Extract the [x, y] coordinate from the center of the cell holding the provided text.  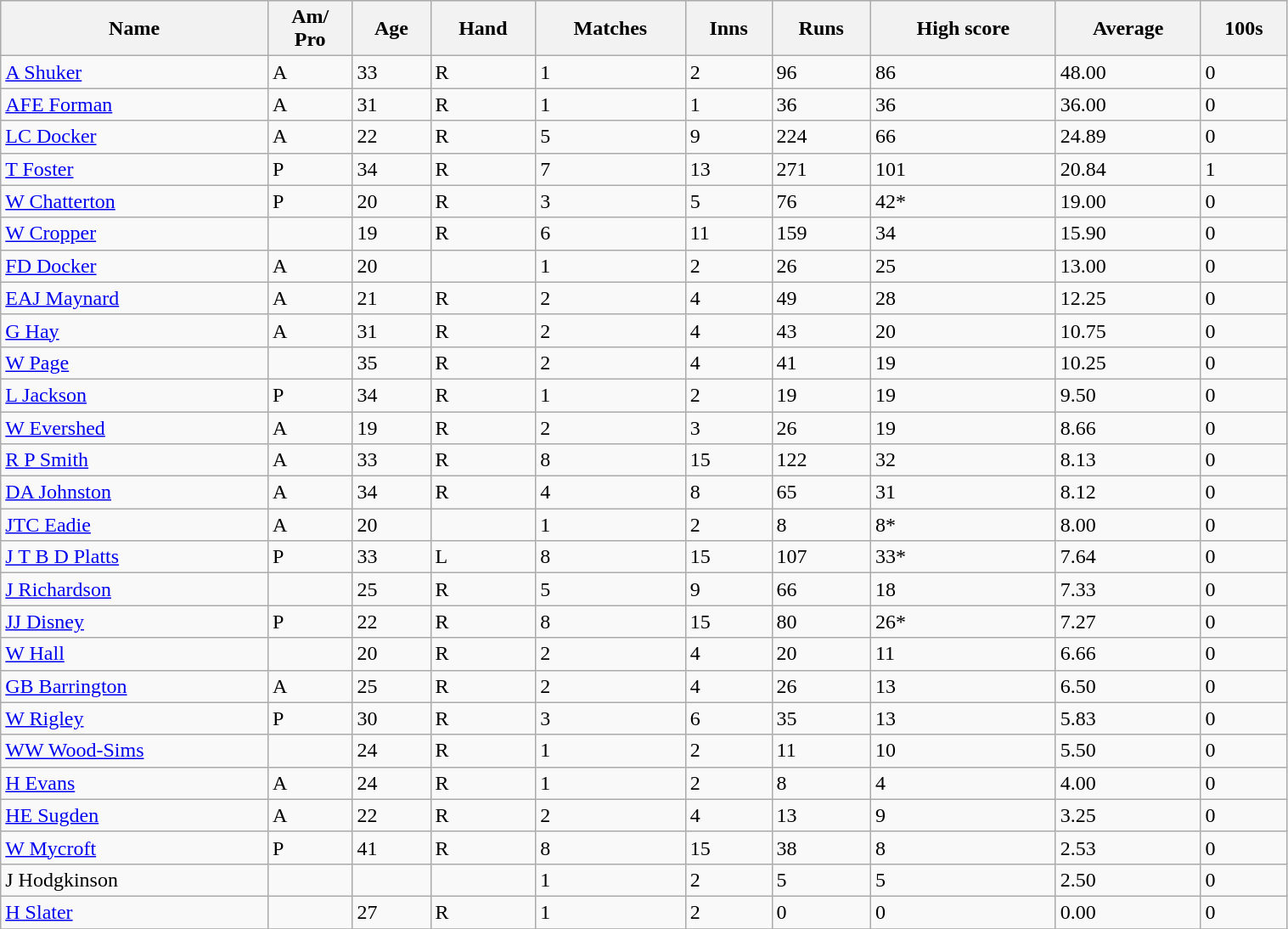
J Richardson [134, 589]
38 [821, 847]
0.00 [1128, 912]
R P Smith [134, 460]
224 [821, 137]
10.75 [1128, 330]
Am/Pro [309, 29]
DA Johnston [134, 493]
8* [963, 525]
8.13 [1128, 460]
Inns [728, 29]
271 [821, 169]
76 [821, 201]
65 [821, 493]
32 [963, 460]
6.66 [1128, 654]
24.89 [1128, 137]
Hand [483, 29]
AFE Forman [134, 104]
W Mycroft [134, 847]
W Cropper [134, 234]
Runs [821, 29]
8.12 [1128, 493]
7 [610, 169]
48.00 [1128, 72]
15.90 [1128, 234]
GB Barrington [134, 686]
5.83 [1128, 718]
19.00 [1128, 201]
18 [963, 589]
20.84 [1128, 169]
Average [1128, 29]
T Foster [134, 169]
7.27 [1128, 622]
Matches [610, 29]
9.50 [1128, 395]
86 [963, 72]
H Evans [134, 783]
80 [821, 622]
5.50 [1128, 751]
13.00 [1128, 266]
42* [963, 201]
27 [391, 912]
7.33 [1128, 589]
12.25 [1128, 298]
WW Wood-Sims [134, 751]
A Shuker [134, 72]
Age [391, 29]
21 [391, 298]
43 [821, 330]
49 [821, 298]
36.00 [1128, 104]
30 [391, 718]
J Hodgkinson [134, 880]
JJ Disney [134, 622]
L Jackson [134, 395]
101 [963, 169]
LC Docker [134, 137]
7.64 [1128, 557]
W Chatterton [134, 201]
26* [963, 622]
W Hall [134, 654]
G Hay [134, 330]
100s [1244, 29]
96 [821, 72]
107 [821, 557]
EAJ Maynard [134, 298]
159 [821, 234]
2.50 [1128, 880]
W Evershed [134, 427]
8.66 [1128, 427]
W Page [134, 363]
Name [134, 29]
H Slater [134, 912]
4.00 [1128, 783]
28 [963, 298]
10.25 [1128, 363]
33* [963, 557]
8.00 [1128, 525]
J T B D Platts [134, 557]
HE Sugden [134, 815]
FD Docker [134, 266]
3.25 [1128, 815]
2.53 [1128, 847]
JTC Eadie [134, 525]
High score [963, 29]
10 [963, 751]
6.50 [1128, 686]
122 [821, 460]
W Rigley [134, 718]
L [483, 557]
